Extract the (X, Y) coordinate from the center of the cell holding the provided text.  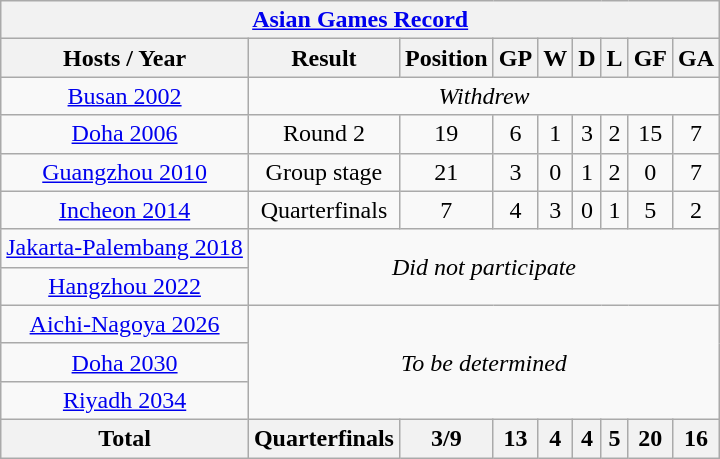
GA (696, 58)
Round 2 (324, 134)
Riyadh 2034 (125, 400)
D (587, 58)
GF (650, 58)
19 (446, 134)
20 (650, 438)
6 (515, 134)
21 (446, 172)
Aichi-Nagoya 2026 (125, 324)
16 (696, 438)
Busan 2002 (125, 96)
Hosts / Year (125, 58)
Jakarta-Palembang 2018 (125, 248)
Guangzhou 2010 (125, 172)
3/9 (446, 438)
Doha 2006 (125, 134)
13 (515, 438)
Total (125, 438)
L (614, 58)
Doha 2030 (125, 362)
Asian Games Record (360, 20)
15 (650, 134)
Hangzhou 2022 (125, 286)
Withdrew (484, 96)
Result (324, 58)
Position (446, 58)
GP (515, 58)
Did not participate (484, 267)
Incheon 2014 (125, 210)
Group stage (324, 172)
To be determined (484, 362)
W (556, 58)
